Search for the cell housing the specified text and yield its (X, Y) center coordinate. 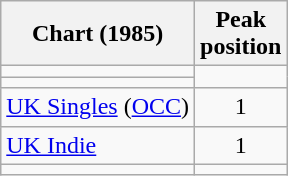
Peakposition (241, 34)
UK Singles (OCC) (98, 107)
UK Indie (98, 145)
Chart (1985) (98, 34)
